Return the (x, y) coordinate for the center point of the cell that contains the specified text.  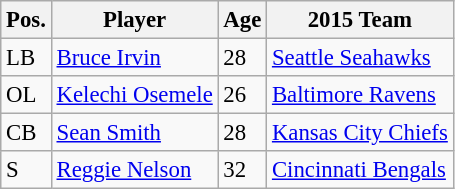
Seattle Seahawks (360, 58)
OL (26, 95)
2015 Team (360, 20)
Sean Smith (134, 133)
Baltimore Ravens (360, 95)
Player (134, 20)
LB (26, 58)
Cincinnati Bengals (360, 170)
Kansas City Chiefs (360, 133)
32 (242, 170)
Bruce Irvin (134, 58)
CB (26, 133)
Pos. (26, 20)
26 (242, 95)
S (26, 170)
Reggie Nelson (134, 170)
Kelechi Osemele (134, 95)
Age (242, 20)
